Detect which cell encompasses the target text, then output its [x, y] center coordinate. 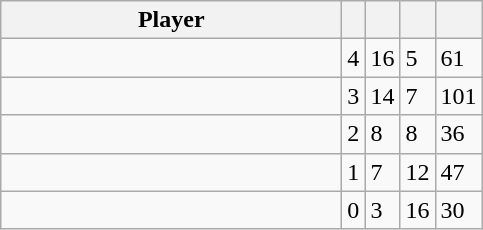
4 [354, 58]
61 [458, 58]
14 [382, 96]
1 [354, 172]
2 [354, 134]
30 [458, 210]
101 [458, 96]
5 [418, 58]
47 [458, 172]
0 [354, 210]
36 [458, 134]
Player [172, 20]
12 [418, 172]
